Pinpoint the cell where the given text exists, returning its (x, y) midpoint coordinate. 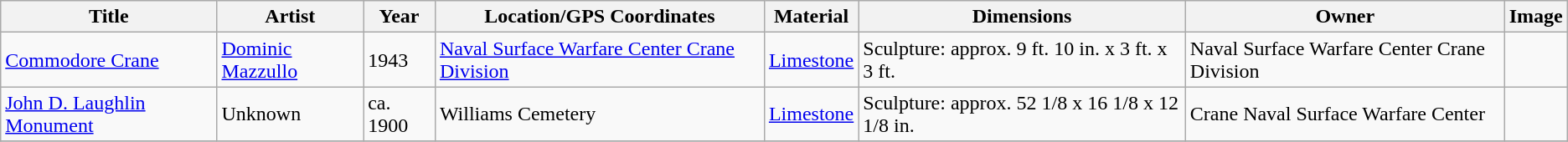
Dimensions (1022, 17)
Dominic Mazzullo (290, 60)
ca. 1900 (400, 114)
1943 (400, 60)
Sculpture: approx. 52 1/8 x 16 1/8 x 12 1/8 in. (1022, 114)
Year (400, 17)
Location/GPS Coordinates (600, 17)
Artist (290, 17)
Title (109, 17)
Image (1536, 17)
Unknown (290, 114)
Crane Naval Surface Warfare Center (1345, 114)
Owner (1345, 17)
Sculpture: approx. 9 ft. 10 in. x 3 ft. x 3 ft. (1022, 60)
Material (811, 17)
Commodore Crane (109, 60)
Williams Cemetery (600, 114)
John D. Laughlin Monument (109, 114)
